Provide the [X, Y] coordinate of the cell's center where the given text is located.  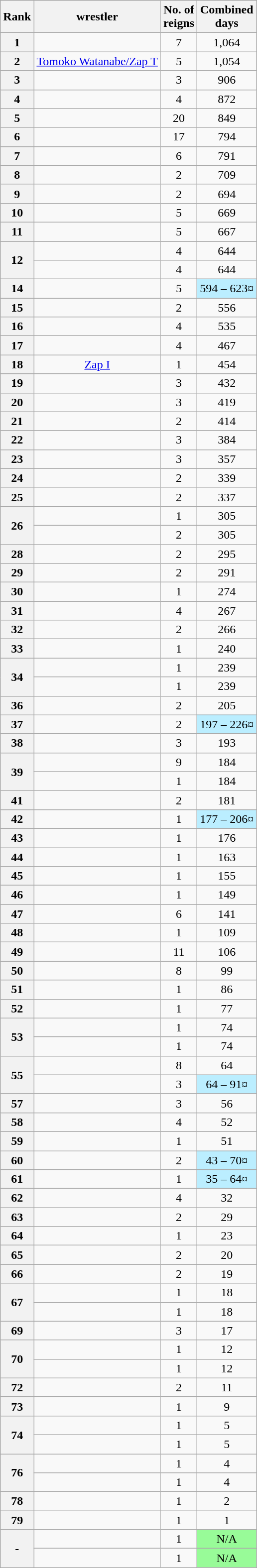
60 [17, 1160]
62 [17, 1198]
14 [17, 289]
56 [227, 1103]
55 [17, 1075]
177 – 206¤ [227, 819]
37 [17, 724]
45 [17, 876]
197 – 226¤ [227, 724]
667 [227, 231]
26 [17, 525]
65 [17, 1255]
61 [17, 1179]
Rank [17, 17]
149 [227, 895]
24 [17, 478]
535 [227, 327]
70 [17, 1359]
67 [17, 1302]
66 [17, 1274]
1,064 [227, 42]
181 [227, 800]
44 [17, 857]
467 [227, 345]
432 [227, 383]
106 [227, 952]
78 [17, 1501]
205 [227, 705]
295 [227, 554]
Tomoko Watanabe/Zap T [98, 61]
22 [17, 440]
454 [227, 364]
176 [227, 838]
266 [227, 630]
72 [17, 1387]
594 – 623¤ [227, 289]
556 [227, 308]
86 [227, 990]
28 [17, 554]
49 [17, 952]
274 [227, 592]
wrestler [98, 17]
41 [17, 800]
21 [17, 421]
33 [17, 649]
10 [17, 213]
Combineddays [227, 17]
694 [227, 194]
163 [227, 857]
291 [227, 573]
73 [17, 1406]
57 [17, 1103]
384 [227, 440]
1,054 [227, 61]
47 [17, 914]
31 [17, 611]
No. ofreigns [178, 17]
- [17, 1549]
76 [17, 1472]
63 [17, 1217]
337 [227, 497]
43 [17, 838]
35 – 64¤ [227, 1179]
193 [227, 743]
240 [227, 649]
53 [17, 1037]
25 [17, 497]
39 [17, 772]
43 – 70¤ [227, 1160]
357 [227, 459]
58 [17, 1122]
906 [227, 80]
419 [227, 402]
414 [227, 421]
48 [17, 933]
141 [227, 914]
42 [17, 819]
794 [227, 137]
709 [227, 175]
109 [227, 933]
38 [17, 743]
791 [227, 156]
30 [17, 592]
50 [17, 971]
Zap I [98, 364]
79 [17, 1520]
15 [17, 308]
59 [17, 1141]
339 [227, 478]
36 [17, 705]
34 [17, 677]
64 – 91¤ [227, 1084]
155 [227, 876]
267 [227, 611]
46 [17, 895]
849 [227, 118]
77 [227, 1008]
669 [227, 213]
872 [227, 99]
16 [17, 327]
99 [227, 971]
69 [17, 1331]
